Provide the [x, y] coordinate of the cell's center where the given text is located.  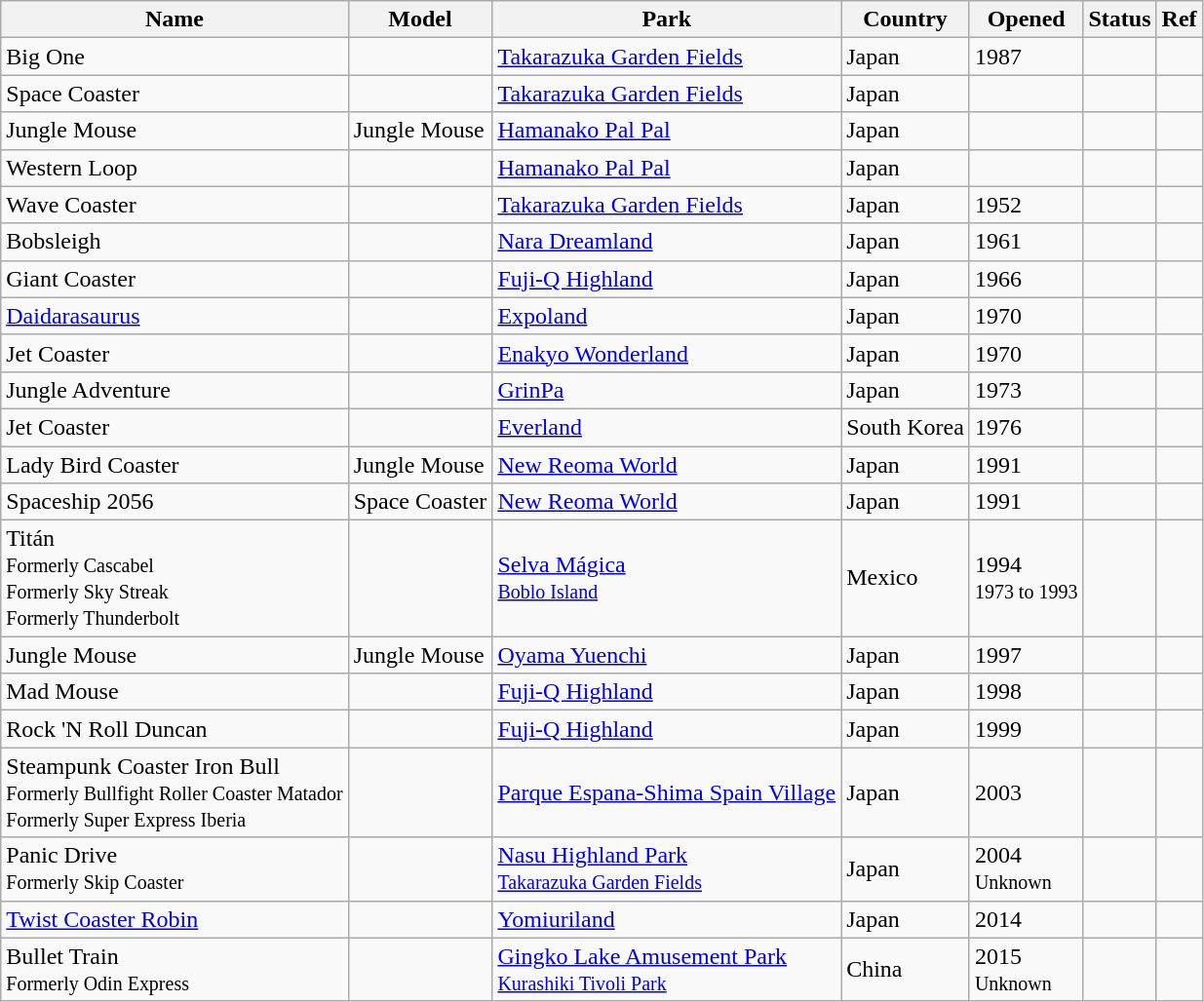
1987 [1026, 57]
Model [420, 19]
Name [175, 19]
Status [1119, 19]
Selva MágicaBoblo Island [667, 579]
Lady Bird Coaster [175, 465]
Twist Coaster Robin [175, 919]
China [906, 969]
Steampunk Coaster Iron BullFormerly Bullfight Roller Coaster MatadorFormerly Super Express Iberia [175, 792]
1998 [1026, 692]
Mexico [906, 579]
South Korea [906, 427]
2015Unknown [1026, 969]
Nasu Highland ParkTakarazuka Garden Fields [667, 869]
Parque Espana-Shima Spain Village [667, 792]
1952 [1026, 205]
1961 [1026, 242]
19941973 to 1993 [1026, 579]
Nara Dreamland [667, 242]
Oyama Yuenchi [667, 655]
Western Loop [175, 168]
2003 [1026, 792]
1997 [1026, 655]
1973 [1026, 390]
Park [667, 19]
Big One [175, 57]
1999 [1026, 729]
Everland [667, 427]
Giant Coaster [175, 279]
Bullet TrainFormerly Odin Express [175, 969]
Wave Coaster [175, 205]
2014 [1026, 919]
Spaceship 2056 [175, 502]
Country [906, 19]
Expoland [667, 316]
TitánFormerly CascabelFormerly Sky StreakFormerly Thunderbolt [175, 579]
1966 [1026, 279]
Jungle Adventure [175, 390]
Opened [1026, 19]
Panic DriveFormerly Skip Coaster [175, 869]
Rock 'N Roll Duncan [175, 729]
Gingko Lake Amusement ParkKurashiki Tivoli Park [667, 969]
1976 [1026, 427]
GrinPa [667, 390]
Ref [1180, 19]
Bobsleigh [175, 242]
2004Unknown [1026, 869]
Daidarasaurus [175, 316]
Enakyo Wonderland [667, 353]
Mad Mouse [175, 692]
Yomiuriland [667, 919]
